Return [X, Y] of the center of cell containing provided text 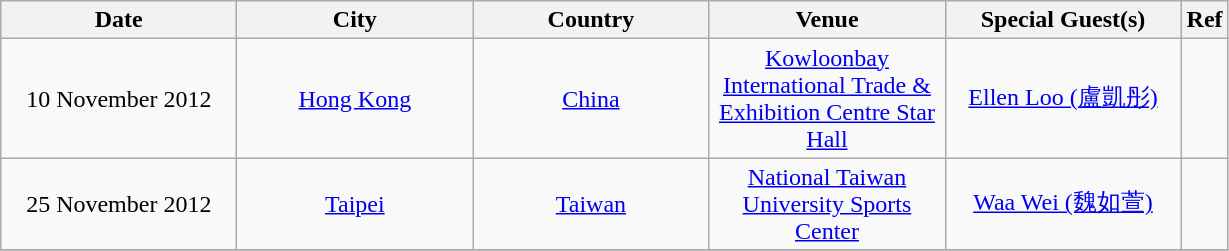
National Taiwan University Sports Center [827, 204]
Hong Kong [355, 98]
Kowloonbay International Trade & Exhibition Centre Star Hall [827, 98]
Taiwan [591, 204]
China [591, 98]
Waa Wei (魏如萱) [1063, 204]
25 November 2012 [119, 204]
Date [119, 20]
Taipei [355, 204]
Country [591, 20]
Special Guest(s) [1063, 20]
10 November 2012 [119, 98]
Ellen Loo (盧凱彤) [1063, 98]
Ref [1204, 20]
City [355, 20]
Venue [827, 20]
